Output the [X, Y] coordinate of the center of the cell containing the given text.  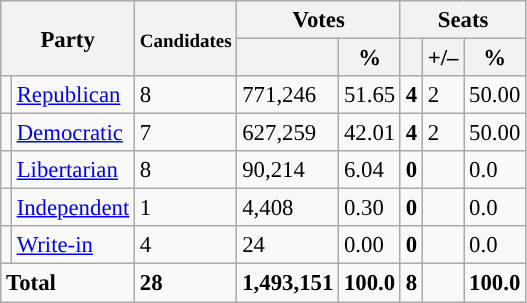
Libertarian [72, 170]
6.04 [370, 170]
Write-in [72, 245]
90,214 [288, 170]
24 [288, 245]
4,408 [288, 208]
Total [68, 283]
Party [68, 38]
Candidates [186, 38]
0.30 [370, 208]
51.65 [370, 95]
7 [186, 133]
627,259 [288, 133]
+/– [442, 58]
Seats [462, 20]
Votes [319, 20]
Democratic [72, 133]
771,246 [288, 95]
Independent [72, 208]
28 [186, 283]
42.01 [370, 133]
1 [186, 208]
0.00 [370, 245]
Republican [72, 95]
1,493,151 [288, 283]
